Return the (X, Y) coordinate for the center point of the cell that contains the specified text.  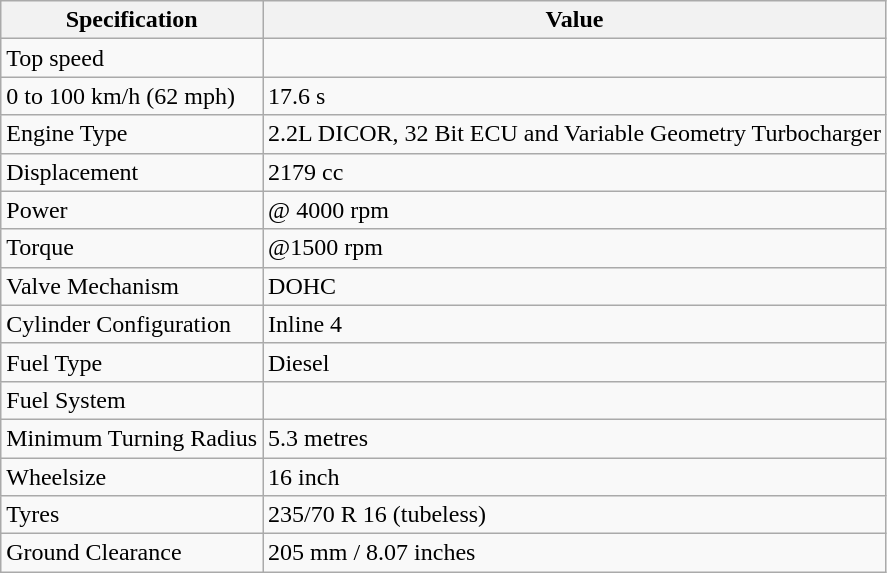
17.6 s (575, 96)
2179 cc (575, 172)
Value (575, 20)
Specification (132, 20)
Valve Mechanism (132, 286)
Fuel Type (132, 362)
Wheelsize (132, 477)
Tyres (132, 515)
@ 4000 rpm (575, 210)
Inline 4 (575, 324)
205 mm / 8.07 inches (575, 553)
235/70 R 16 (tubeless) (575, 515)
Fuel System (132, 400)
Power (132, 210)
Engine Type (132, 134)
Minimum Turning Radius (132, 438)
0 to 100 km/h (62 mph) (132, 96)
5.3 metres (575, 438)
2.2L DICOR, 32 Bit ECU and Variable Geometry Turbocharger (575, 134)
Diesel (575, 362)
Torque (132, 248)
Displacement (132, 172)
16 inch (575, 477)
Top speed (132, 58)
@1500 rpm (575, 248)
Cylinder Configuration (132, 324)
DOHC (575, 286)
Ground Clearance (132, 553)
